Extract the [X, Y] coordinate from the center of the cell holding the provided text.  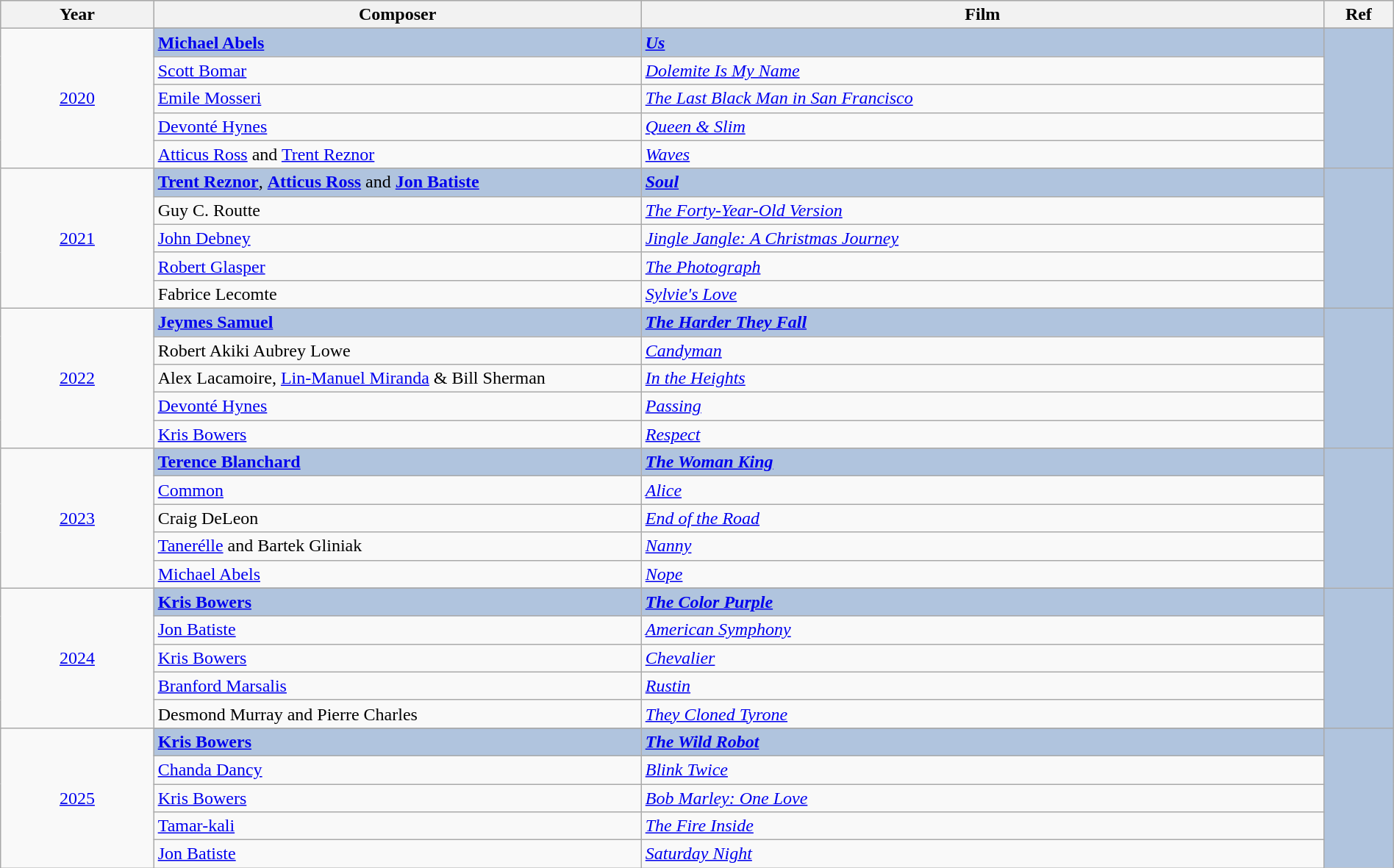
The Fire Inside [982, 826]
Queen & Slim [982, 126]
Sylvie's Love [982, 294]
Soul [982, 182]
Nanny [982, 546]
Respect [982, 434]
Craig DeLeon [397, 518]
End of the Road [982, 518]
The Wild Robot [982, 742]
Robert Glasper [397, 266]
Ref [1359, 15]
Alice [982, 490]
Composer [397, 15]
Alex Lacamoire, Lin-Manuel Miranda & Bill Sherman [397, 379]
2021 [77, 238]
Waves [982, 154]
2024 [77, 658]
Chevalier [982, 658]
2023 [77, 518]
American Symphony [982, 630]
Blink Twice [982, 770]
John Debney [397, 238]
Saturday Night [982, 854]
2025 [77, 797]
Tanerélle and Bartek Gliniak [397, 546]
The Photograph [982, 266]
Nope [982, 574]
Passing [982, 406]
The Color Purple [982, 602]
Dolemite Is My Name [982, 71]
Atticus Ross and Trent Reznor [397, 154]
Year [77, 15]
Emile Mosseri [397, 98]
Us [982, 43]
Guy C. Routte [397, 210]
The Last Black Man in San Francisco [982, 98]
The Harder They Fall [982, 322]
2020 [77, 98]
Common [397, 490]
Robert Akiki Aubrey Lowe [397, 351]
In the Heights [982, 379]
Terence Blanchard [397, 462]
Bob Marley: One Love [982, 797]
The Forty-Year-Old Version [982, 210]
Tamar-kali [397, 826]
Fabrice Lecomte [397, 294]
Chanda Dancy [397, 770]
Trent Reznor, Atticus Ross and Jon Batiste [397, 182]
They Cloned Tyrone [982, 714]
2022 [77, 378]
Desmond Murray and Pierre Charles [397, 714]
Scott Bomar [397, 71]
Jeymes Samuel [397, 322]
The Woman King [982, 462]
Candyman [982, 351]
Rustin [982, 686]
Film [982, 15]
Branford Marsalis [397, 686]
Jingle Jangle: A Christmas Journey [982, 238]
